Provide the (X, Y) coordinate of the cell's center where the given text is located.  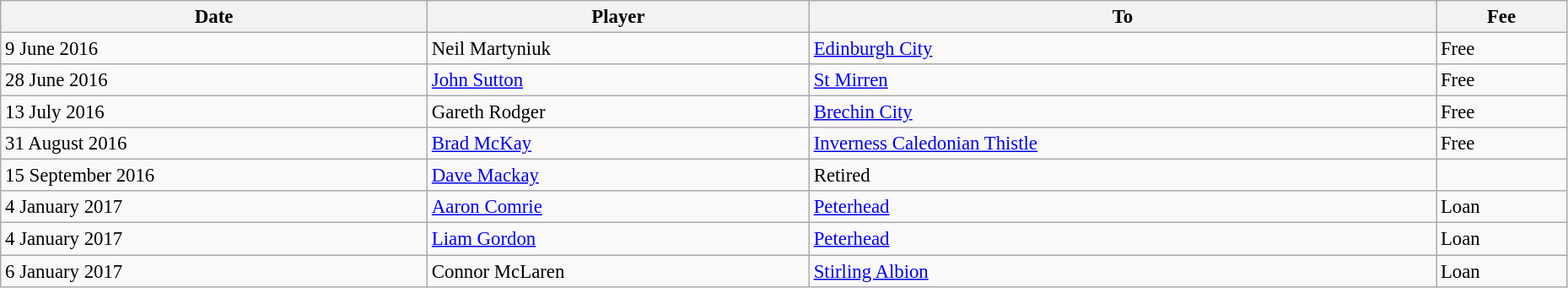
Date (214, 17)
Connor McLaren (619, 271)
Aaron Comrie (619, 207)
Liam Gordon (619, 239)
Brad McKay (619, 144)
Gareth Rodger (619, 112)
Neil Martyniuk (619, 49)
28 June 2016 (214, 80)
31 August 2016 (214, 144)
6 January 2017 (214, 271)
Brechin City (1122, 112)
Fee (1501, 17)
15 September 2016 (214, 176)
Dave Mackay (619, 176)
Player (619, 17)
Edinburgh City (1122, 49)
To (1122, 17)
John Sutton (619, 80)
13 July 2016 (214, 112)
9 June 2016 (214, 49)
Stirling Albion (1122, 271)
St Mirren (1122, 80)
Inverness Caledonian Thistle (1122, 144)
Retired (1122, 176)
